From the cell containing the given text, extract its center point as [X, Y] coordinate. 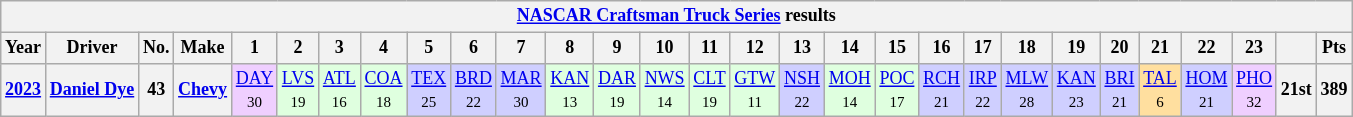
KAN13 [570, 90]
Driver [92, 48]
5 [429, 48]
4 [384, 48]
21 [1160, 48]
DAR19 [618, 90]
TEX25 [429, 90]
21st [1296, 90]
11 [710, 48]
PHO32 [1254, 90]
MOH14 [850, 90]
NWS14 [664, 90]
20 [1120, 48]
14 [850, 48]
2023 [24, 90]
19 [1076, 48]
Daniel Dye [92, 90]
389 [1334, 90]
2 [298, 48]
CLT19 [710, 90]
1 [254, 48]
6 [474, 48]
DAY30 [254, 90]
3 [340, 48]
Make [203, 48]
NASCAR Craftsman Truck Series results [676, 16]
COA18 [384, 90]
HOM21 [1206, 90]
7 [521, 48]
MLW28 [1026, 90]
ATL16 [340, 90]
Chevy [203, 90]
BRI21 [1120, 90]
Year [24, 48]
IRP22 [982, 90]
17 [982, 48]
MAR30 [521, 90]
8 [570, 48]
GTW11 [755, 90]
KAN23 [1076, 90]
No. [156, 48]
15 [897, 48]
BRD22 [474, 90]
43 [156, 90]
10 [664, 48]
LVS19 [298, 90]
Pts [1334, 48]
22 [1206, 48]
23 [1254, 48]
POC17 [897, 90]
NSH22 [802, 90]
9 [618, 48]
RCH21 [942, 90]
16 [942, 48]
TAL6 [1160, 90]
18 [1026, 48]
12 [755, 48]
13 [802, 48]
